Determine the [x, y] coordinate at the center of the cell enclosing the given text.  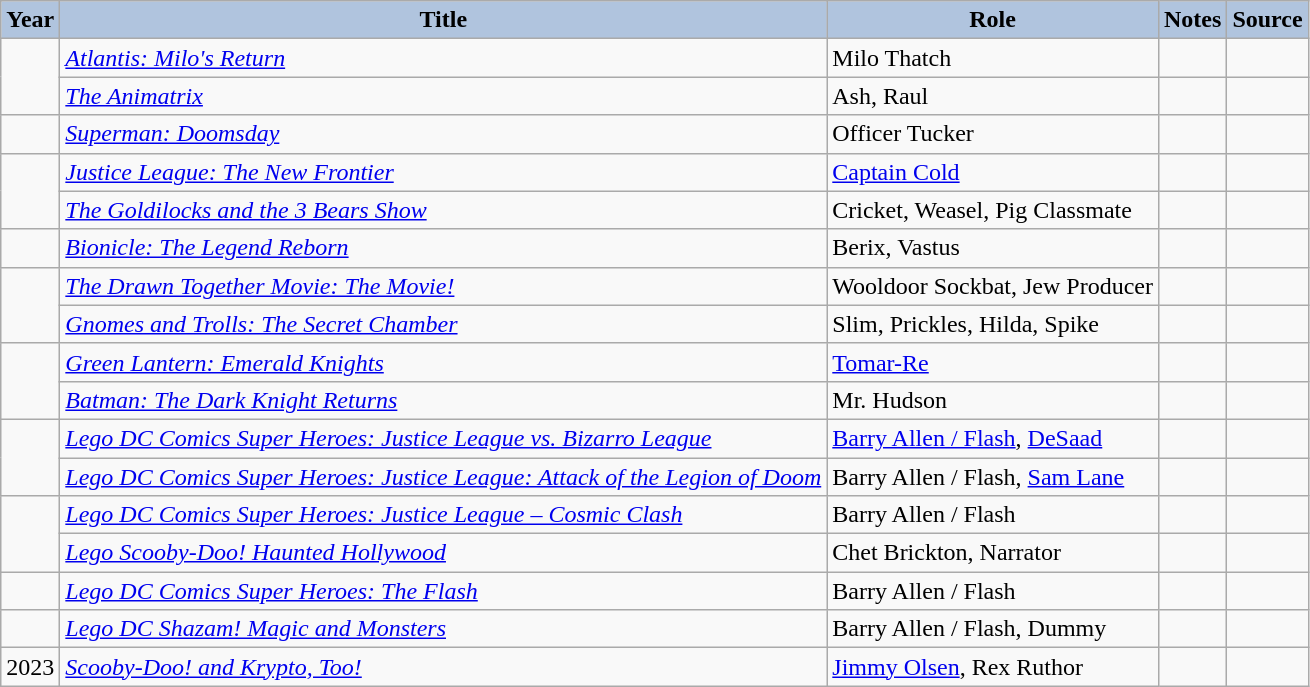
Role [993, 20]
The Animatrix [444, 96]
Superman: Doomsday [444, 134]
Atlantis: Milo's Return [444, 58]
Slim, Prickles, Hilda, Spike [993, 324]
Lego DC Comics Super Heroes: Justice League: Attack of the Legion of Doom [444, 477]
Scooby-Doo! and Krypto, Too! [444, 667]
Barry Allen / Flash, Sam Lane [993, 477]
Jimmy Olsen, Rex Ruthor [993, 667]
Gnomes and Trolls: The Secret Chamber [444, 324]
Lego DC Comics Super Heroes: Justice League vs. Bizarro League [444, 438]
Title [444, 20]
Batman: The Dark Knight Returns [444, 400]
Lego DC Shazam! Magic and Monsters [444, 629]
Milo Thatch [993, 58]
The Goldilocks and the 3 Bears Show [444, 210]
Green Lantern: Emerald Knights [444, 362]
Ash, Raul [993, 96]
Mr. Hudson [993, 400]
Chet Brickton, Narrator [993, 553]
2023 [30, 667]
Notes [1192, 20]
The Drawn Together Movie: The Movie! [444, 286]
Year [30, 20]
Officer Tucker [993, 134]
Justice League: The New Frontier [444, 172]
Captain Cold [993, 172]
Barry Allen / Flash, Dummy [993, 629]
Lego Scooby-Doo! Haunted Hollywood [444, 553]
Source [1268, 20]
Berix, Vastus [993, 248]
Bionicle: The Legend Reborn [444, 248]
Lego DC Comics Super Heroes: Justice League – Cosmic Clash [444, 515]
Barry Allen / Flash, DeSaad [993, 438]
Lego DC Comics Super Heroes: The Flash [444, 591]
Tomar-Re [993, 362]
Cricket, Weasel, Pig Classmate [993, 210]
Wooldoor Sockbat, Jew Producer [993, 286]
